Detect which cell encompasses the target text, then output its [x, y] center coordinate. 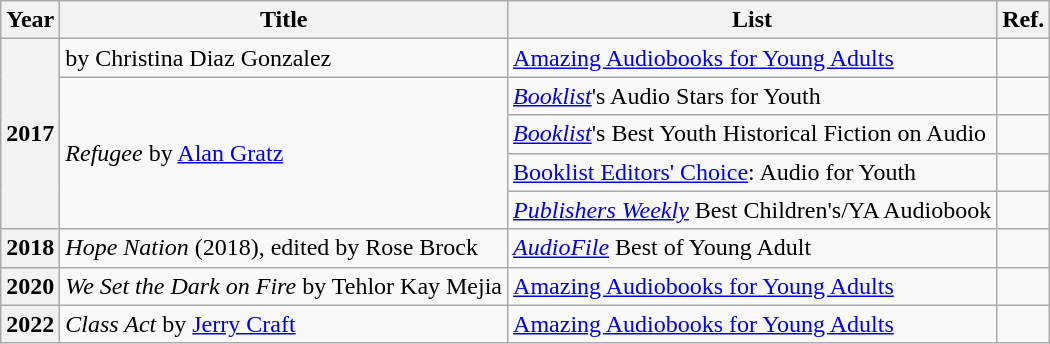
Hope Nation (2018), edited by Rose Brock [284, 248]
2018 [30, 248]
Year [30, 20]
Publishers Weekly Best Children's/YA Audiobook [752, 210]
AudioFile Best of Young Adult [752, 248]
Ref. [1024, 20]
2017 [30, 134]
by Christina Diaz Gonzalez [284, 58]
Class Act by Jerry Craft [284, 324]
Booklist Editors' Choice: Audio for Youth [752, 172]
2020 [30, 286]
List [752, 20]
Booklist's Audio Stars for Youth [752, 96]
Title [284, 20]
2022 [30, 324]
Booklist's Best Youth Historical Fiction on Audio [752, 134]
We Set the Dark on Fire by Tehlor Kay Mejia [284, 286]
Refugee by Alan Gratz [284, 153]
